Detect which cell encompasses the target text, then output its (x, y) center coordinate. 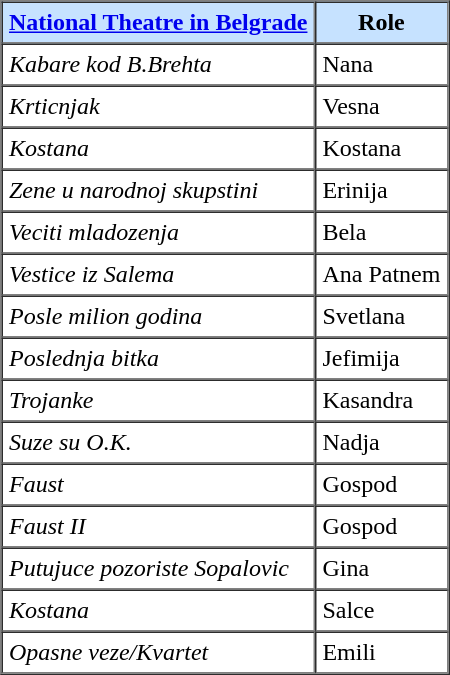
Krticnjak (158, 107)
Poslednja bitka (158, 359)
Suze su O.K. (158, 443)
Bela (382, 233)
Jefimija (382, 359)
Zene u narodnoj skupstini (158, 191)
Trojanke (158, 401)
Veciti mladozenja (158, 233)
Vestice iz Salema (158, 275)
Posle milion godina (158, 317)
National Theatre in Belgrade (158, 23)
Nana (382, 65)
Role (382, 23)
Opasne veze/Kvartet (158, 653)
Emili (382, 653)
Gina (382, 569)
Faust II (158, 527)
Putujuce pozoriste Sopalovic (158, 569)
Nadja (382, 443)
Ana Patnem (382, 275)
Faust (158, 485)
Kasandra (382, 401)
Kabare kod B.Brehta (158, 65)
Erinija (382, 191)
Svetlana (382, 317)
Salce (382, 611)
Vesna (382, 107)
